Find where the given text appears and provide that cell's center as [x, y] coordinate. 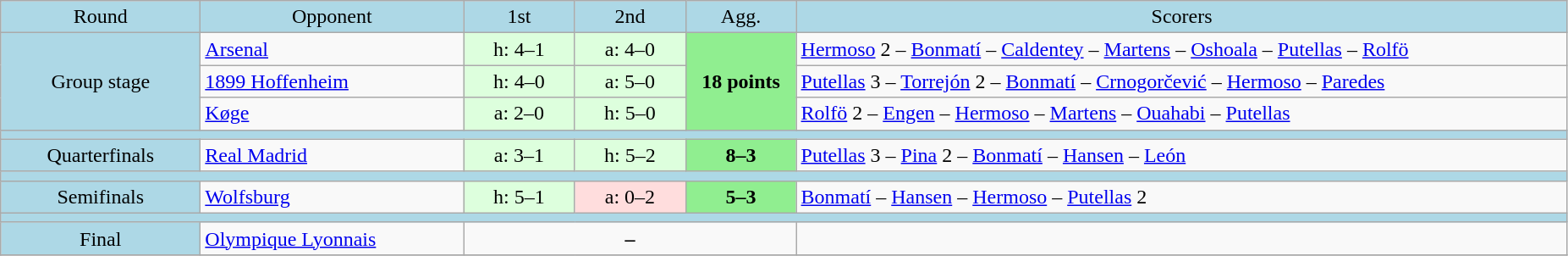
h: 5–2 [630, 155]
a: 2–0 [520, 114]
– [630, 238]
Køge [332, 114]
a: 0–2 [630, 197]
h: 4–1 [520, 49]
Wolfsburg [332, 197]
Agg. [741, 17]
Bonmatí – Hansen – Hermoso – Putellas 2 [1181, 197]
a: 3–1 [520, 155]
8–3 [741, 155]
a: 4–0 [630, 49]
h: 4–0 [520, 81]
Olympique Lyonnais [332, 238]
h: 5–1 [520, 197]
2nd [630, 17]
Putellas 3 – Torrejón 2 – Bonmatí – Crnogorčević – Hermoso – Paredes [1181, 81]
Quarterfinals [101, 155]
Rolfö 2 – Engen – Hermoso – Martens – Ouahabi – Putellas [1181, 114]
5–3 [741, 197]
1899 Hoffenheim [332, 81]
Real Madrid [332, 155]
Final [101, 238]
1st [520, 17]
a: 5–0 [630, 81]
18 points [741, 81]
Opponent [332, 17]
Putellas 3 – Pina 2 – Bonmatí – Hansen – León [1181, 155]
Arsenal [332, 49]
Semifinals [101, 197]
Round [101, 17]
Group stage [101, 81]
h: 5–0 [630, 114]
Scorers [1181, 17]
Hermoso 2 – Bonmatí – Caldentey – Martens – Oshoala – Putellas – Rolfö [1181, 49]
